Output the [x, y] coordinate of the center of the cell containing the given text.  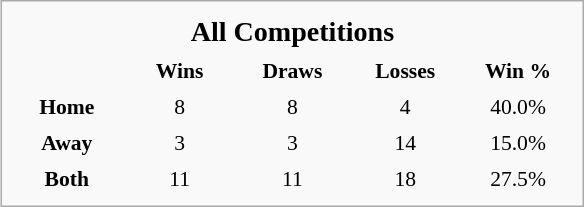
27.5% [518, 179]
40.0% [518, 107]
Losses [406, 71]
Away [66, 143]
4 [406, 107]
Wins [180, 71]
All Competitions [292, 31]
Draws [292, 71]
Both [66, 179]
Win % [518, 71]
18 [406, 179]
15.0% [518, 143]
14 [406, 143]
Home [66, 107]
